Determine the (X, Y) coordinate at the center of the cell enclosing the given text.  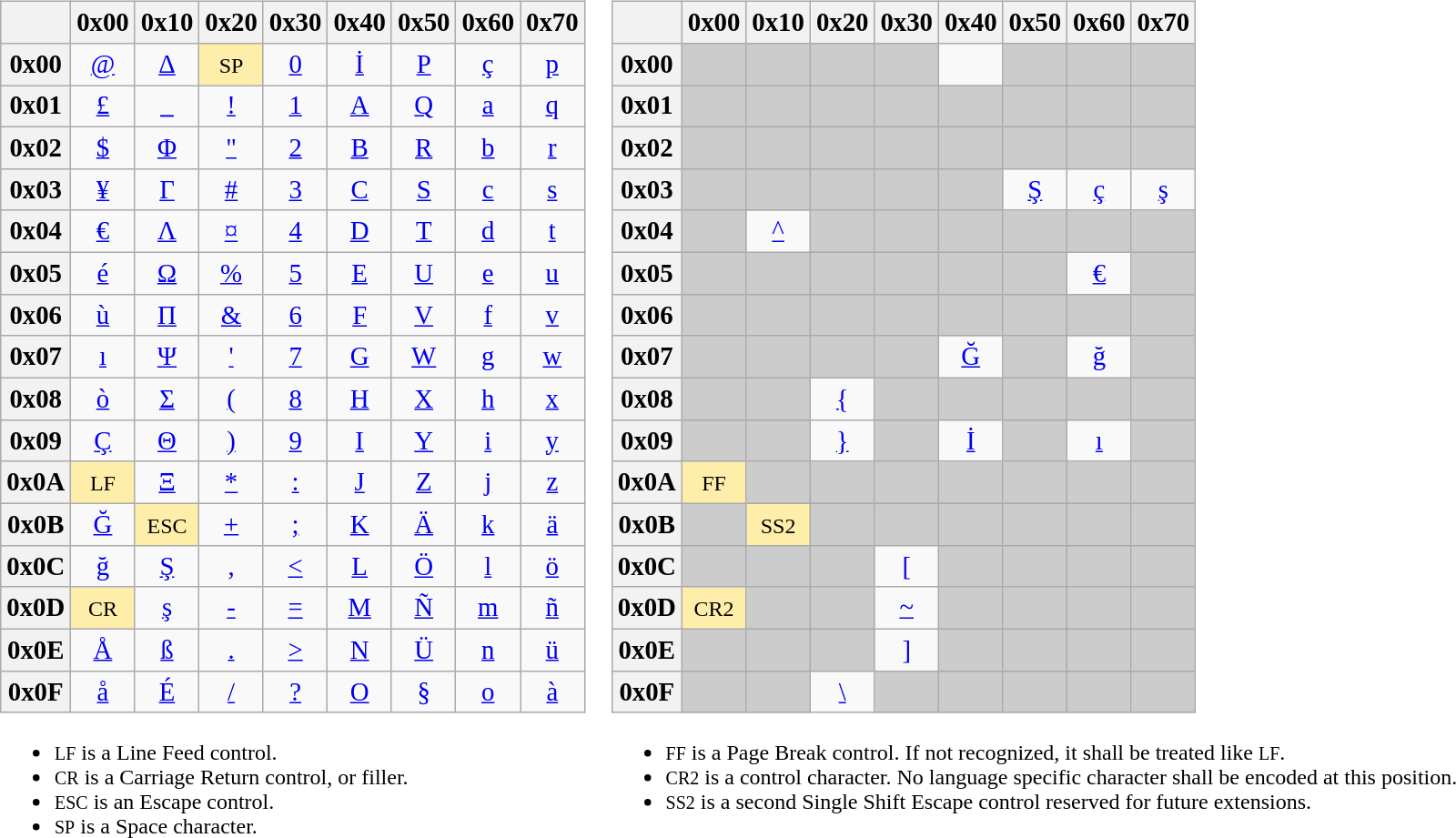
Γ (167, 189)
v (553, 315)
j (488, 482)
4 (295, 231)
- (231, 608)
ä (553, 524)
$ (104, 147)
9 (295, 440)
Y (424, 440)
( (231, 399)
ñ (553, 608)
< (295, 566)
Ω (167, 273)
o (488, 692)
= (295, 608)
a (488, 106)
Ξ (167, 482)
_ (167, 106)
CR (104, 608)
n (488, 650)
c (488, 189)
> (295, 650)
Δ (167, 65)
V (424, 315)
. (231, 650)
ù (104, 315)
N (360, 650)
{ (843, 399)
m (488, 608)
SP (231, 65)
w (553, 357)
Ç (104, 440)
: (295, 482)
¥ (104, 189)
Φ (167, 147)
U (424, 273)
K (360, 524)
é (104, 273)
r (553, 147)
^ (779, 231)
ò (104, 399)
ü (553, 650)
B (360, 147)
t (553, 231)
+ (231, 524)
! (231, 106)
z (553, 482)
P (424, 65)
l (488, 566)
A (360, 106)
Ö (424, 566)
/ (231, 692)
J (360, 482)
% (231, 273)
T (424, 231)
¤ (231, 231)
e (488, 273)
F (360, 315)
s (553, 189)
7 (295, 357)
I (360, 440)
ESC (167, 524)
q (553, 106)
ö (553, 566)
p (553, 65)
8 (295, 399)
ß (167, 650)
i (488, 440)
£ (104, 106)
d (488, 231)
SS2 (779, 524)
H (360, 399)
CR2 (713, 608)
O (360, 692)
5 (295, 273)
Q (424, 106)
x (553, 399)
à (553, 692)
} (843, 440)
M (360, 608)
) (231, 440)
FF (713, 482)
É (167, 692)
* (231, 482)
Å (104, 650)
~ (906, 608)
y (553, 440)
X (424, 399)
Z (424, 482)
h (488, 399)
D (360, 231)
? (295, 692)
2 (295, 147)
Π (167, 315)
R (424, 147)
k (488, 524)
\ (843, 692)
g (488, 357)
" (231, 147)
0 (295, 65)
[ (906, 566)
Σ (167, 399)
LF (104, 482)
u (553, 273)
Ñ (424, 608)
E (360, 273)
; (295, 524)
§ (424, 692)
Ä (424, 524)
b (488, 147)
Ü (424, 650)
& (231, 315)
6 (295, 315)
# (231, 189)
3 (295, 189)
S (424, 189)
1 (295, 106)
] (906, 650)
f (488, 315)
Ψ (167, 357)
Θ (167, 440)
L (360, 566)
@ (104, 65)
C (360, 189)
W (424, 357)
Λ (167, 231)
' (231, 357)
, (231, 566)
G (360, 357)
å (104, 692)
